Provide the [x, y] coordinate of the cell's center where the given text is located.  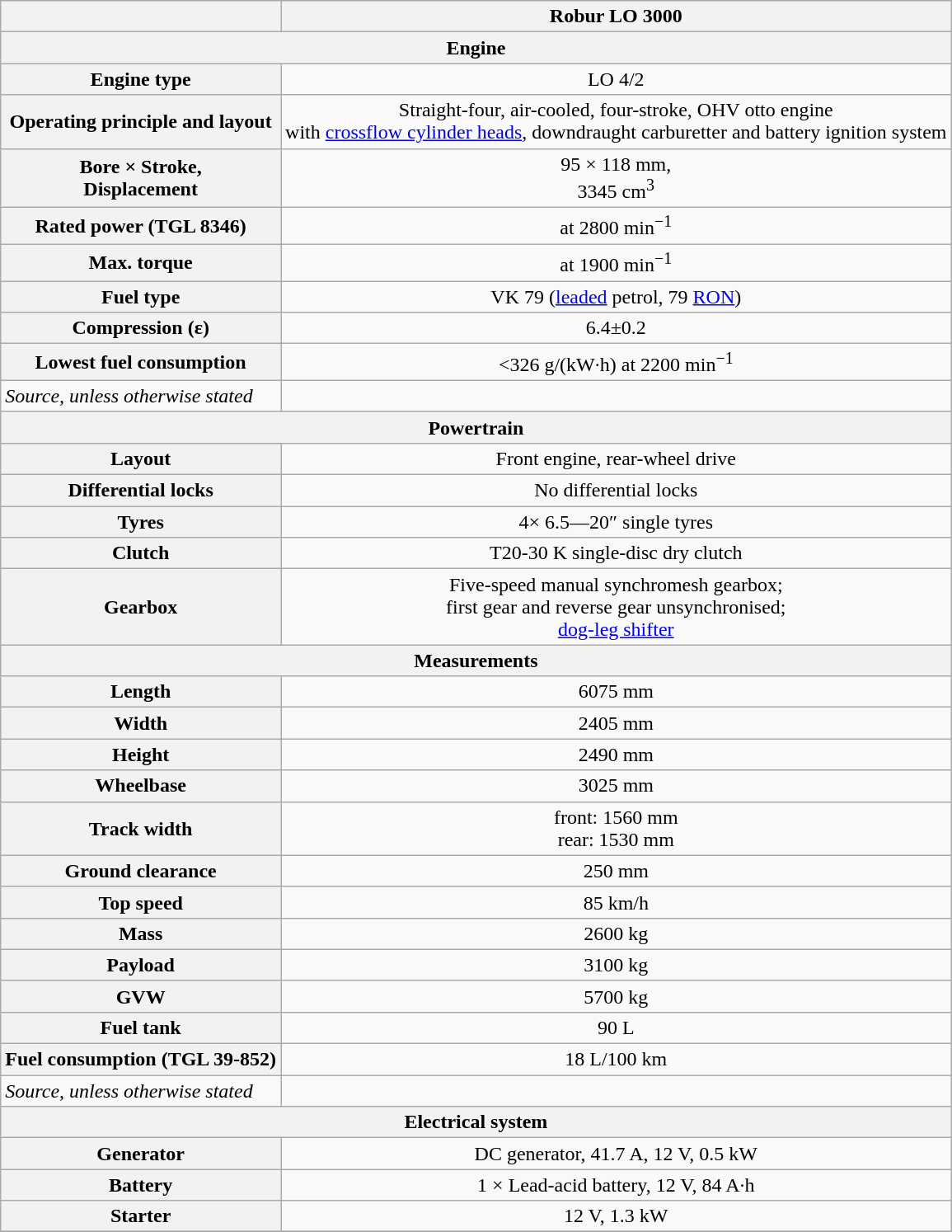
2600 kg [617, 933]
Rated power (TGL 8346) [141, 226]
Top speed [141, 902]
Fuel type [141, 297]
VK 79 (leaded petrol, 79 RON) [617, 297]
at 1900 min−1 [617, 262]
Tyres [141, 522]
Wheelbase [141, 786]
18 L/100 km [617, 1060]
Layout [141, 458]
GVW [141, 996]
Engine [476, 48]
Clutch [141, 553]
at 2800 min−1 [617, 226]
1 × Lead-acid battery, 12 V, 84 A·h [617, 1185]
Mass [141, 933]
Operating principle and layout [141, 122]
2490 mm [617, 755]
front: 1560 mmrear: 1530 mm [617, 828]
Starter [141, 1216]
250 mm [617, 871]
Width [141, 723]
85 km/h [617, 902]
Gearbox [141, 607]
Length [141, 692]
6.4±0.2 [617, 328]
Generator [141, 1154]
Engine type [141, 79]
Straight-four, air-cooled, four-stroke, OHV otto enginewith crossflow cylinder heads, downdraught carburetter and battery ignition system [617, 122]
3100 kg [617, 965]
Ground clearance [141, 871]
<326 g/(kW·h) at 2200 min−1 [617, 363]
Bore × Stroke,Displacement [141, 178]
5700 kg [617, 996]
3025 mm [617, 786]
4× 6.5—20″ single tyres [617, 522]
Front engine, rear-wheel drive [617, 458]
90 L [617, 1027]
Measurements [476, 661]
DC generator, 41.7 A, 12 V, 0.5 kW [617, 1154]
Fuel consumption (TGL 39-852) [141, 1060]
Battery [141, 1185]
2405 mm [617, 723]
No differential locks [617, 491]
Lowest fuel consumption [141, 363]
Robur LO 3000 [617, 16]
Electrical system [476, 1122]
6075 mm [617, 692]
T20-30 K single-disc dry clutch [617, 553]
Five-speed manual synchromesh gearbox;first gear and reverse gear unsynchronised;dog-leg shifter [617, 607]
Max. torque [141, 262]
Height [141, 755]
Powertrain [476, 427]
Payload [141, 965]
LO 4/2 [617, 79]
95 × 118 mm,3345 cm3 [617, 178]
12 V, 1.3 kW [617, 1216]
Compression (ε) [141, 328]
Track width [141, 828]
Fuel tank [141, 1027]
Differential locks [141, 491]
